Capture the cell that displays the provided text and extract its [X, Y] central coordinate. 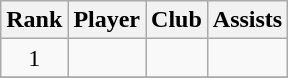
Player [107, 20]
Assists [247, 20]
Club [177, 20]
Rank [34, 20]
1 [34, 58]
